Output the (X, Y) coordinate of the center of the cell containing the given text.  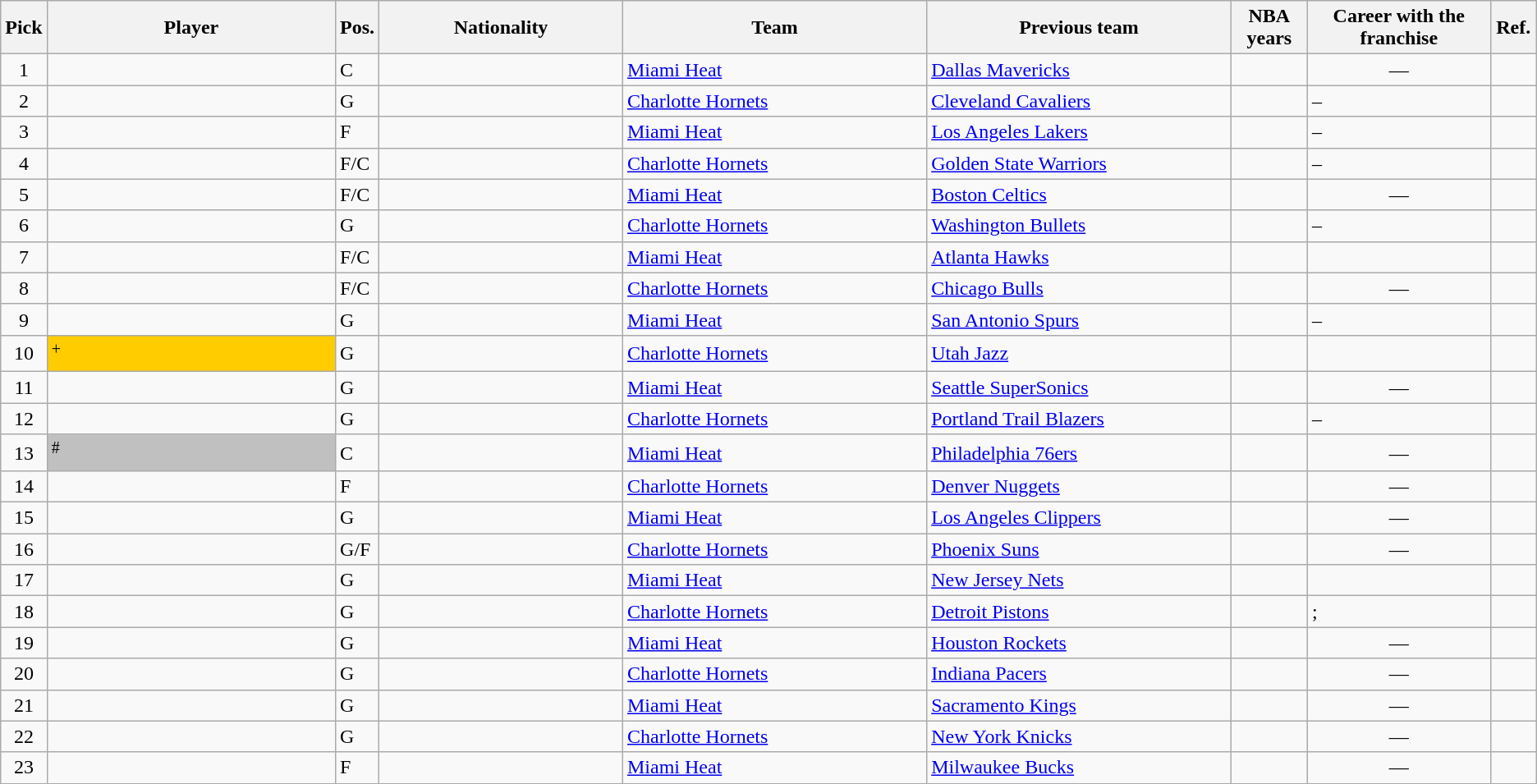
10 (24, 353)
Ref. (1513, 28)
12 (24, 419)
4 (24, 163)
21 (24, 705)
Cleveland Cavaliers (1079, 101)
19 (24, 643)
20 (24, 674)
G/F (358, 549)
NBA years (1269, 28)
6 (24, 226)
Dallas Mavericks (1079, 70)
Los Angeles Lakers (1079, 132)
Indiana Pacers (1079, 674)
Denver Nuggets (1079, 487)
1 (24, 70)
# (190, 453)
Player (190, 28)
Detroit Pistons (1079, 612)
New Jersey Nets (1079, 580)
5 (24, 195)
17 (24, 580)
8 (24, 288)
16 (24, 549)
18 (24, 612)
Sacramento Kings (1079, 705)
San Antonio Spurs (1079, 319)
Nationality (501, 28)
Washington Bullets (1079, 226)
11 (24, 387)
23 (24, 768)
14 (24, 487)
22 (24, 736)
; (1399, 612)
+ (190, 353)
Team (774, 28)
Philadelphia 76ers (1079, 453)
15 (24, 518)
Previous team (1079, 28)
7 (24, 257)
Portland Trail Blazers (1079, 419)
Pick (24, 28)
Pos. (358, 28)
Career with the franchise (1399, 28)
Atlanta Hawks (1079, 257)
Utah Jazz (1079, 353)
9 (24, 319)
Golden State Warriors (1079, 163)
Chicago Bulls (1079, 288)
Los Angeles Clippers (1079, 518)
Houston Rockets (1079, 643)
13 (24, 453)
Phoenix Suns (1079, 549)
2 (24, 101)
3 (24, 132)
Boston Celtics (1079, 195)
New York Knicks (1079, 736)
Milwaukee Bucks (1079, 768)
Seattle SuperSonics (1079, 387)
